Scan for the cell matching the given text and deliver its [X, Y] coordinate at center. 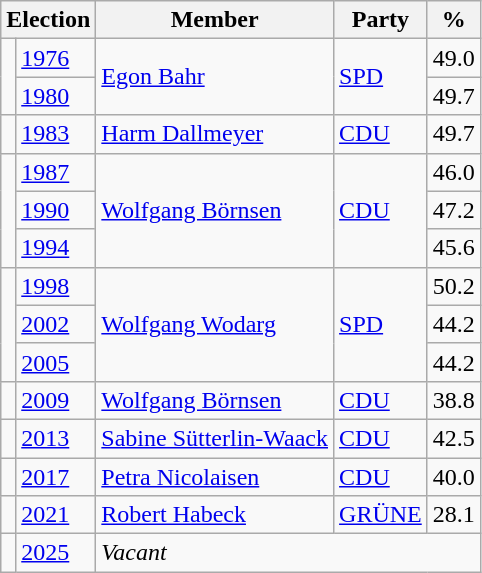
2017 [56, 477]
2002 [56, 324]
Harm Dallmeyer [215, 134]
50.2 [454, 286]
47.2 [454, 210]
Robert Habeck [215, 515]
40.0 [454, 477]
1994 [56, 248]
46.0 [454, 172]
Party [381, 20]
1998 [56, 286]
GRÜNE [381, 515]
1983 [56, 134]
Member [215, 20]
49.0 [454, 58]
Egon Bahr [215, 77]
2013 [56, 438]
1980 [56, 96]
% [454, 20]
1990 [56, 210]
1976 [56, 58]
42.5 [454, 438]
45.6 [454, 248]
Petra Nicolaisen [215, 477]
38.8 [454, 400]
Wolfgang Wodarg [215, 324]
2025 [56, 553]
2009 [56, 400]
1987 [56, 172]
2021 [56, 515]
Sabine Sütterlin-Waack [215, 438]
28.1 [454, 515]
Election [48, 20]
2005 [56, 362]
Vacant [288, 553]
